Determine the (X, Y) coordinate at the center of the cell enclosing the given text.  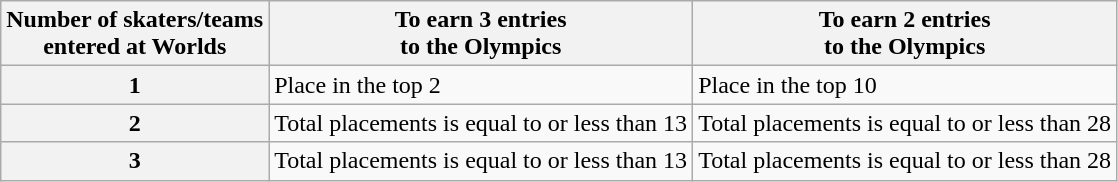
Place in the top 10 (905, 85)
To earn 2 entries to the Olympics (905, 34)
To earn 3 entries to the Olympics (481, 34)
2 (135, 123)
Place in the top 2 (481, 85)
3 (135, 161)
Number of skaters/teams entered at Worlds (135, 34)
1 (135, 85)
